Scan for the cell matching the given text and deliver its (x, y) coordinate at center. 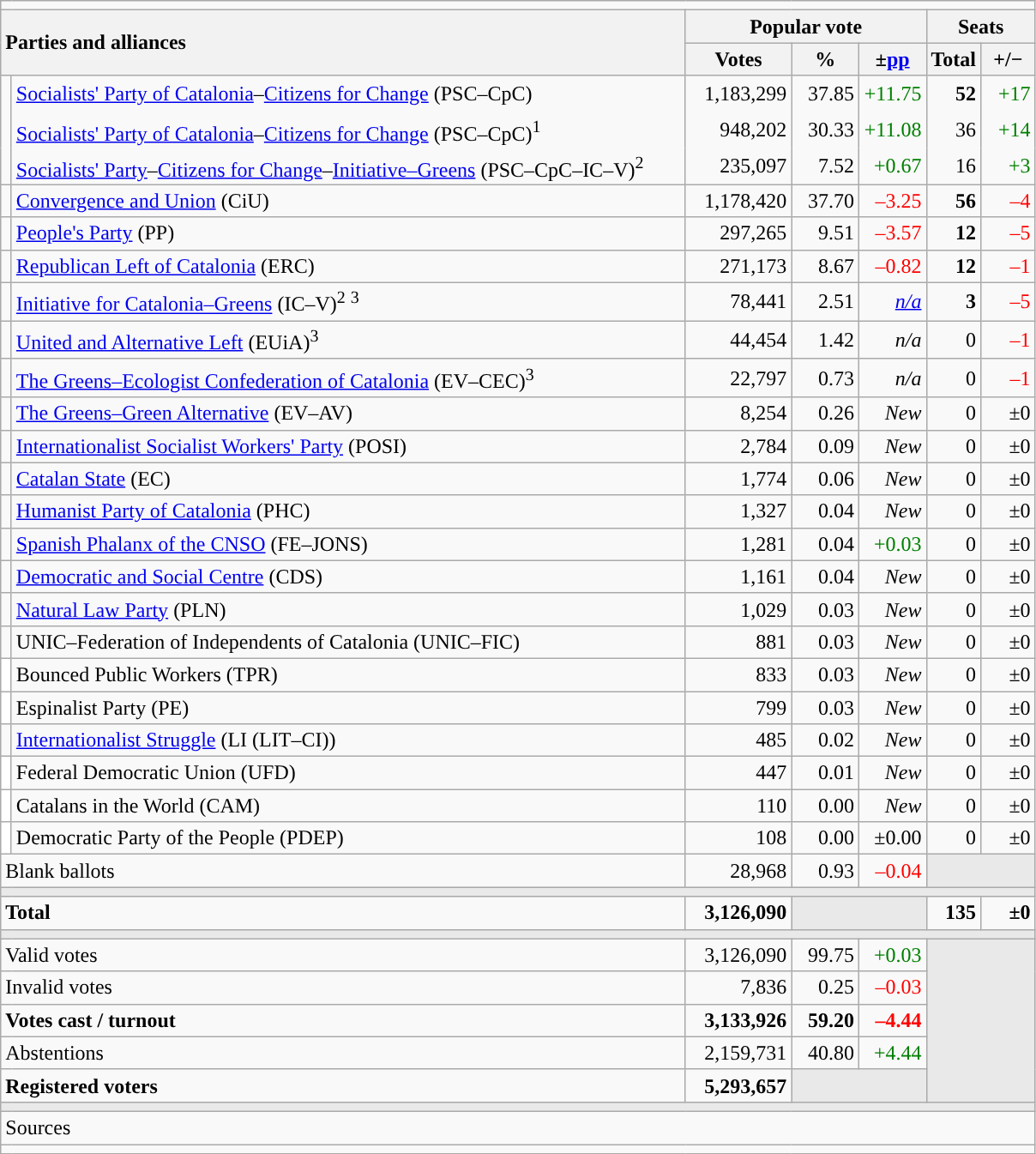
8,254 (738, 414)
Democratic and Social Centre (CDS) (348, 577)
9.51 (825, 233)
1.42 (825, 340)
Convergence and Union (CiU) (348, 201)
0.01 (825, 773)
–0.03 (892, 988)
0.25 (825, 988)
8.67 (825, 266)
881 (738, 642)
United and Alternative Left (EUiA)3 (348, 340)
Catalans in the World (CAM) (348, 806)
485 (738, 740)
1,183,299 (738, 94)
–0.82 (892, 266)
271,173 (738, 266)
±pp (892, 59)
–3.57 (892, 233)
–0.04 (892, 871)
+3 (1009, 166)
110 (738, 806)
Socialists' Party of Catalonia–Citizens for Change (PSC–CpC) (348, 94)
37.85 (825, 94)
Blank ballots (343, 871)
+14 (1009, 130)
Socialists' Party of Catalonia–Citizens for Change (PSC–CpC)1 (348, 130)
Internationalist Struggle (LI (LIT–CI)) (348, 740)
Seats (981, 27)
44,454 (738, 340)
30.33 (825, 130)
+4.44 (892, 1053)
Votes (738, 59)
–3.25 (892, 201)
+/− (1009, 59)
–4.44 (892, 1020)
948,202 (738, 130)
7.52 (825, 166)
+11.75 (892, 94)
Internationalist Socialist Workers' Party (POSI) (348, 446)
1,178,420 (738, 201)
Invalid votes (343, 988)
Votes cast / turnout (343, 1020)
+17 (1009, 94)
135 (954, 913)
–4 (1009, 201)
1,281 (738, 544)
1,774 (738, 479)
0.06 (825, 479)
Espinalist Party (PE) (348, 708)
3,133,926 (738, 1020)
Initiative for Catalonia–Greens (IC–V)2 3 (348, 302)
The Greens–Green Alternative (EV–AV) (348, 414)
799 (738, 708)
5,293,657 (738, 1085)
±0.00 (892, 838)
78,441 (738, 302)
Abstentions (343, 1053)
2,784 (738, 446)
108 (738, 838)
3 (954, 302)
2.51 (825, 302)
40.80 (825, 1053)
People's Party (PP) (348, 233)
Humanist Party of Catalonia (PHC) (348, 511)
28,968 (738, 871)
Registered voters (343, 1085)
447 (738, 773)
0.93 (825, 871)
56 (954, 201)
0.73 (825, 378)
1,029 (738, 609)
99.75 (825, 955)
Spanish Phalanx of the CNSO (FE–JONS) (348, 544)
+11.08 (892, 130)
22,797 (738, 378)
Sources (518, 1127)
1,327 (738, 511)
235,097 (738, 166)
Parties and alliances (343, 43)
59.20 (825, 1020)
Catalan State (EC) (348, 479)
+0.67 (892, 166)
Natural Law Party (PLN) (348, 609)
16 (954, 166)
Republican Left of Catalonia (ERC) (348, 266)
Popular vote (806, 27)
Federal Democratic Union (UFD) (348, 773)
37.70 (825, 201)
36 (954, 130)
Socialists' Party–Citizens for Change–Initiative–Greens (PSC–CpC–IC–V)2 (348, 166)
52 (954, 94)
Bounced Public Workers (TPR) (348, 674)
2,159,731 (738, 1053)
Democratic Party of the People (PDEP) (348, 838)
1,161 (738, 577)
833 (738, 674)
297,265 (738, 233)
% (825, 59)
7,836 (738, 988)
0.09 (825, 446)
Valid votes (343, 955)
The Greens–Ecologist Confederation of Catalonia (EV–CEC)3 (348, 378)
0.02 (825, 740)
0.26 (825, 414)
UNIC–Federation of Independents of Catalonia (UNIC–FIC) (348, 642)
